Return (x, y) of the center of cell containing provided text 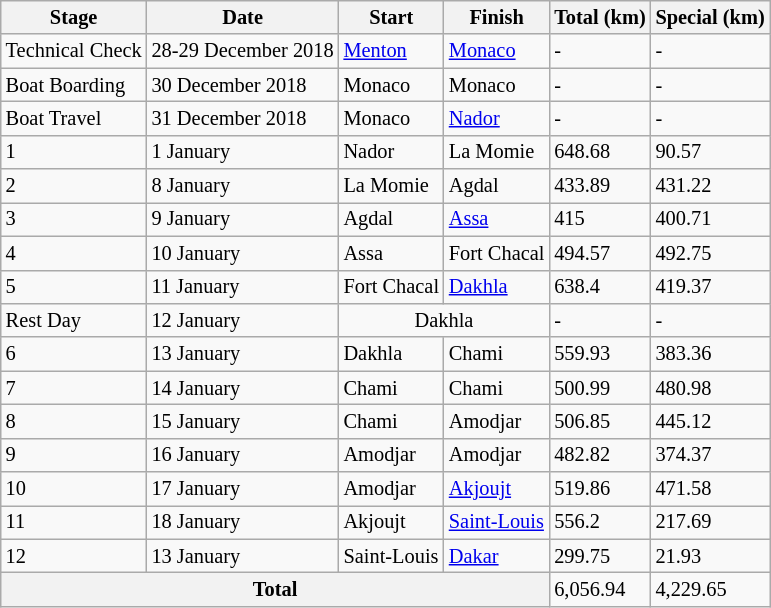
4 (74, 253)
471.58 (710, 489)
Menton (392, 51)
217.69 (710, 522)
445.12 (710, 421)
519.86 (600, 489)
17 January (243, 489)
90.57 (710, 152)
9 January (243, 219)
Special (km) (710, 17)
Boat Boarding (74, 85)
374.37 (710, 455)
10 January (243, 253)
12 (74, 556)
28-29 December 2018 (243, 51)
Stage (74, 17)
Technical Check (74, 51)
383.36 (710, 354)
6 (74, 354)
480.98 (710, 388)
Finish (496, 17)
Start (392, 17)
5 (74, 287)
506.85 (600, 421)
Rest Day (74, 320)
11 (74, 522)
9 (74, 455)
14 January (243, 388)
Total (276, 589)
Date (243, 17)
299.75 (600, 556)
10 (74, 489)
8 (74, 421)
30 December 2018 (243, 85)
8 January (243, 186)
Total (km) (600, 17)
1 January (243, 152)
15 January (243, 421)
433.89 (600, 186)
482.82 (600, 455)
400.71 (710, 219)
500.99 (600, 388)
16 January (243, 455)
2 (74, 186)
419.37 (710, 287)
Dakar (496, 556)
21.93 (710, 556)
Boat Travel (74, 118)
3 (74, 219)
4,229.65 (710, 589)
494.57 (600, 253)
648.68 (600, 152)
431.22 (710, 186)
31 December 2018 (243, 118)
1 (74, 152)
638.4 (600, 287)
6,056.94 (600, 589)
7 (74, 388)
559.93 (600, 354)
556.2 (600, 522)
415 (600, 219)
11 January (243, 287)
12 January (243, 320)
18 January (243, 522)
492.75 (710, 253)
